Detect which cell encompasses the target text, then output its (x, y) center coordinate. 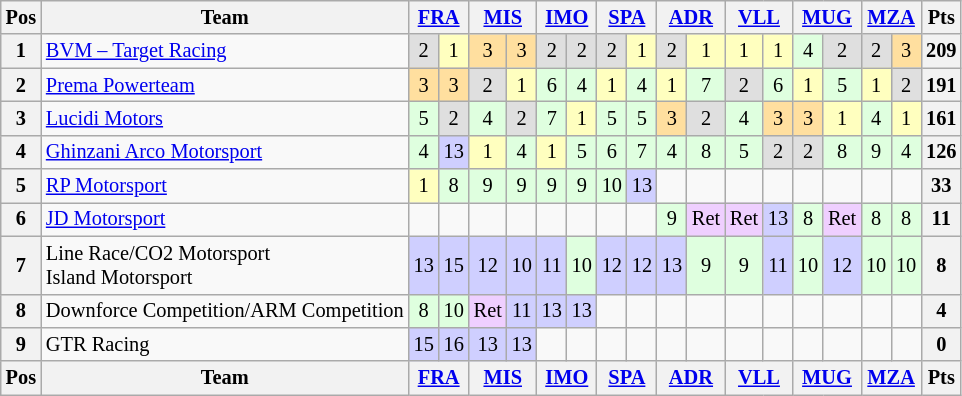
Downforce Competition/ARM Competition (225, 311)
Ghinzani Arco Motorsport (225, 152)
161 (941, 118)
Line Race/CO2 Motorsport Island Motorsport (225, 265)
209 (941, 51)
JD Motorsport (225, 219)
Lucidi Motors (225, 118)
191 (941, 85)
GTR Racing (225, 344)
BVM – Target Racing (225, 51)
Prema Powerteam (225, 85)
126 (941, 152)
RP Motorsport (225, 186)
16 (454, 344)
33 (941, 186)
0 (941, 344)
